Return the (X, Y) coordinate for the center point of the cell that contains the specified text.  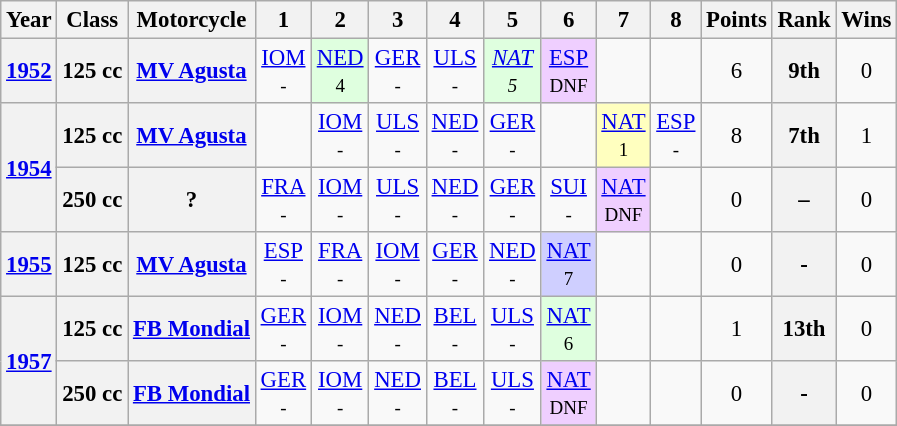
5 (512, 20)
- (804, 264)
13th (804, 330)
1955 (29, 264)
4 (454, 20)
NAT1 (624, 136)
BEL- (454, 330)
ESPDNF (568, 72)
2 (340, 20)
1954 (29, 168)
Wins (866, 20)
9th (804, 72)
7 (624, 20)
7th (804, 136)
FB Mondial (192, 330)
SUI- (568, 200)
1957 (29, 362)
? (192, 200)
NAT6 (568, 330)
Year (29, 20)
NED4 (340, 72)
Rank (804, 20)
Motorcycle (192, 20)
Class (92, 20)
NAT5 (512, 72)
– (804, 200)
1952 (29, 72)
Points (736, 20)
NAT7 (568, 264)
NATDNF (624, 200)
250 cc (92, 200)
3 (398, 20)
